Pinpoint the cell where the given text exists, returning its (x, y) midpoint coordinate. 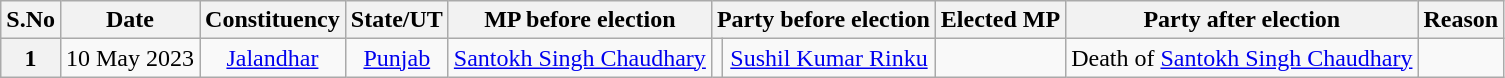
Constituency (273, 20)
Death of Santokh Singh Chaudhary (1242, 58)
S.No (31, 20)
MP before election (580, 20)
Punjab (396, 58)
Date (130, 20)
1 (31, 58)
Elected MP (1000, 20)
Party after election (1242, 20)
State/UT (396, 20)
Reason (1461, 20)
Jalandhar (273, 58)
Party before election (823, 20)
Santokh Singh Chaudhary (580, 58)
10 May 2023 (130, 58)
Sushil Kumar Rinku (830, 58)
